Locate the cell with the specified text and output its [X, Y] center coordinate. 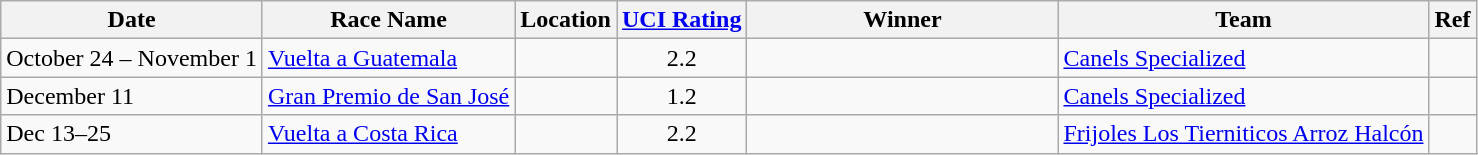
December 11 [132, 96]
Vuelta a Guatemala [388, 58]
Ref [1452, 20]
October 24 – November 1 [132, 58]
Frijoles Los Tierniticos Arroz Halcón [1244, 134]
Winner [902, 20]
Vuelta a Costa Rica [388, 134]
Gran Premio de San José [388, 96]
UCI Rating [681, 20]
1.2 [681, 96]
Date [132, 20]
Location [566, 20]
Dec 13–25 [132, 134]
Team [1244, 20]
Race Name [388, 20]
